Search for the cell housing the specified text and yield its [x, y] center coordinate. 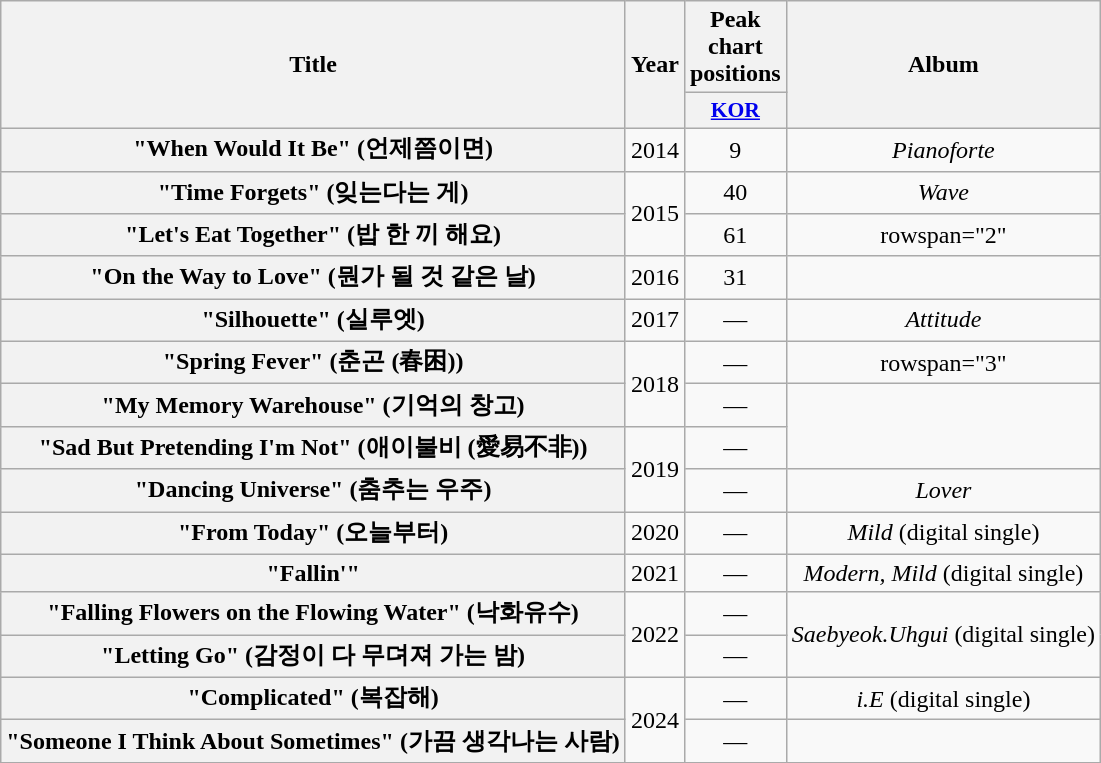
2015 [654, 214]
40 [735, 192]
"On the Way to Love" (뭔가 될 것 같은 날) [314, 278]
"Spring Fever" (춘곤 (春困)) [314, 362]
"Let's Eat Together" (밥 한 끼 해요) [314, 236]
Title [314, 65]
"Falling Flowers on the Flowing Water" (낙화유수) [314, 614]
"My Memory Warehouse" (기억의 창고) [314, 406]
31 [735, 278]
2016 [654, 278]
"Fallin'" [314, 573]
2020 [654, 534]
"From Today" (오늘부터) [314, 534]
"When Would It Be" (언제쯤이면) [314, 150]
"Someone I Think About Sometimes" (가끔 생각나는 사람) [314, 742]
"Letting Go" (감정이 다 무뎌져 가는 밤) [314, 656]
Modern, Mild (digital single) [943, 573]
2021 [654, 573]
i.E (digital single) [943, 698]
2014 [654, 150]
Pianoforte [943, 150]
"Time Forgets" (잊는다는 게) [314, 192]
2024 [654, 720]
Saebyeok.Uhgui (digital single) [943, 634]
2019 [654, 468]
9 [735, 150]
"Complicated" (복잡해) [314, 698]
"Sad But Pretending I'm Not" (애이불비 (愛易不非)) [314, 448]
Mild (digital single) [943, 534]
2018 [654, 384]
rowspan="3" [943, 362]
rowspan="2" [943, 236]
KOR [735, 111]
61 [735, 236]
Peak chart positions [735, 47]
Album [943, 65]
2017 [654, 320]
Wave [943, 192]
Year [654, 65]
"Dancing Universe" (춤추는 우주) [314, 490]
Attitude [943, 320]
Lover [943, 490]
2022 [654, 634]
"Silhouette" (실루엣) [314, 320]
